Extract the [X, Y] coordinate from the center of the cell holding the provided text.  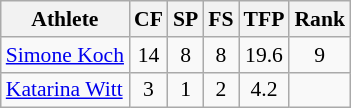
TFP [264, 19]
FS [220, 19]
CF [148, 19]
SP [186, 19]
Simone Koch [65, 55]
9 [320, 55]
4.2 [264, 90]
1 [186, 90]
Rank [320, 19]
Katarina Witt [65, 90]
Athlete [65, 19]
2 [220, 90]
19.6 [264, 55]
14 [148, 55]
3 [148, 90]
